Provide the (x, y) coordinate of the cell's center where the given text is located.  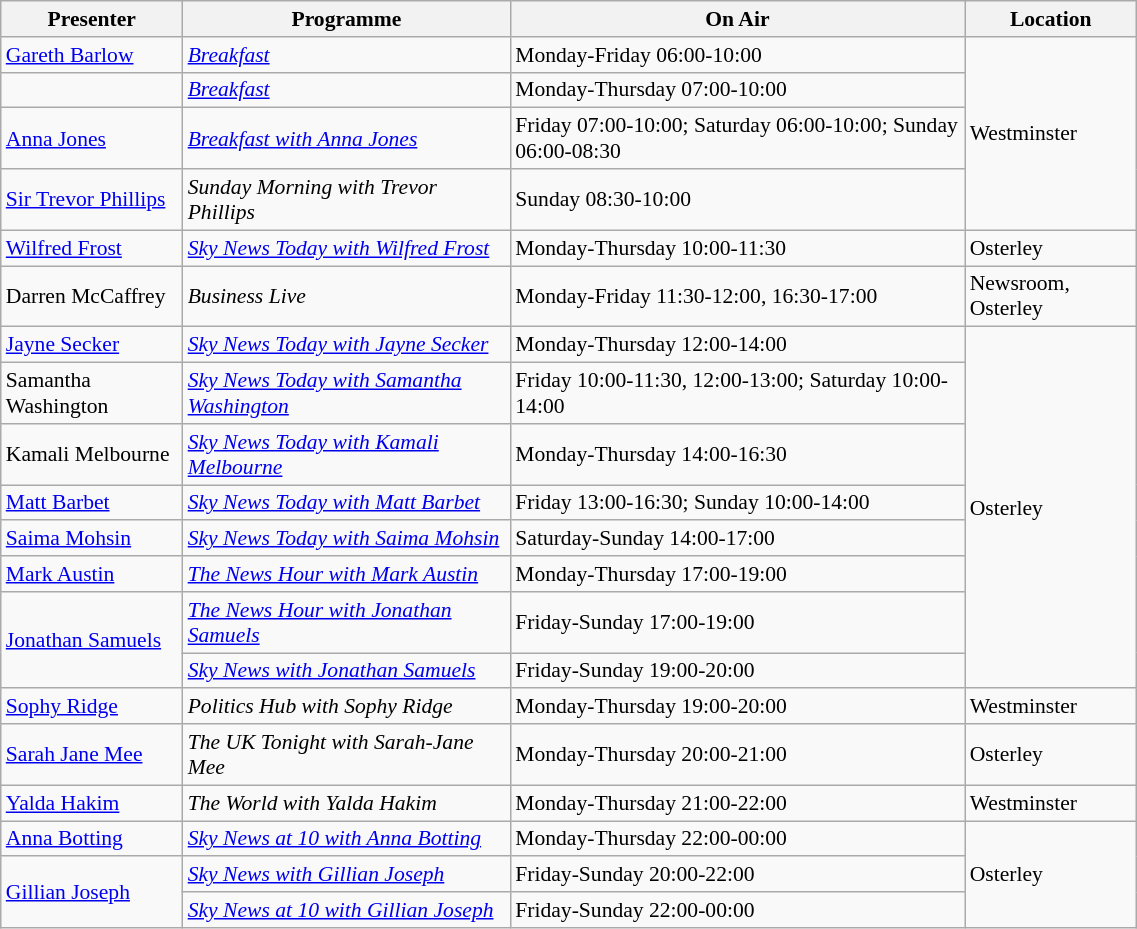
Friday 10:00-11:30, 12:00-13:00; Saturday 10:00-14:00 (737, 394)
The UK Tonight with Sarah-Jane Mee (347, 754)
Kamali Melbourne (92, 454)
The News Hour with Mark Austin (347, 574)
Darren McCaffrey (92, 296)
Friday 07:00-10:00; Saturday 06:00-10:00; Sunday 06:00-08:30 (737, 138)
Saima Mohsin (92, 539)
Sunday 08:30-10:00 (737, 200)
Sky News at 10 with Gillian Joseph (347, 910)
Jayne Secker (92, 345)
Sky News Today with Kamali Melbourne (347, 454)
Sky News Today with Jayne Secker (347, 345)
Sunday Morning with Trevor Phillips (347, 200)
Programme (347, 19)
Friday 13:00-16:30; Sunday 10:00-14:00 (737, 503)
Politics Hub with Sophy Ridge (347, 707)
Saturday-Sunday 14:00-17:00 (737, 539)
Yalda Hakim (92, 803)
Friday-Sunday 17:00-19:00 (737, 622)
Friday-Sunday 19:00-20:00 (737, 671)
Sky News Today with Matt Barbet (347, 503)
Gillian Joseph (92, 892)
Sky News with Gillian Joseph (347, 875)
Sky News with Jonathan Samuels (347, 671)
Mark Austin (92, 574)
Wilfred Frost (92, 248)
Newsroom, Osterley (1051, 296)
Matt Barbet (92, 503)
Location (1051, 19)
Breakfast with Anna Jones (347, 138)
Monday-Thursday 20:00-21:00 (737, 754)
Monday-Thursday 17:00-19:00 (737, 574)
Monday-Thursday 14:00-16:30 (737, 454)
Sir Trevor Phillips (92, 200)
Samantha Washington (92, 394)
Anna Botting (92, 839)
The World with Yalda Hakim (347, 803)
On Air (737, 19)
Sky News Today with Saima Mohsin (347, 539)
Sky News Today with Wilfred Frost (347, 248)
Friday-Sunday 22:00-00:00 (737, 910)
Monday-Thursday 07:00-10:00 (737, 90)
Monday-Friday 11:30-12:00, 16:30-17:00 (737, 296)
Anna Jones (92, 138)
Monday-Thursday 19:00-20:00 (737, 707)
Business Live (347, 296)
Gareth Barlow (92, 55)
Sophy Ridge (92, 707)
Sarah Jane Mee (92, 754)
Monday-Thursday 21:00-22:00 (737, 803)
Monday-Thursday 12:00-14:00 (737, 345)
Presenter (92, 19)
The News Hour with Jonathan Samuels (347, 622)
Sky News at 10 with Anna Botting (347, 839)
Friday-Sunday 20:00-22:00 (737, 875)
Sky News Today with Samantha Washington (347, 394)
Jonathan Samuels (92, 640)
Monday-Friday 06:00-10:00 (737, 55)
Monday-Thursday 22:00-00:00 (737, 839)
Monday-Thursday 10:00-11:30 (737, 248)
